Identify which cell holds the provided text, then report its [X, Y] central coordinate. 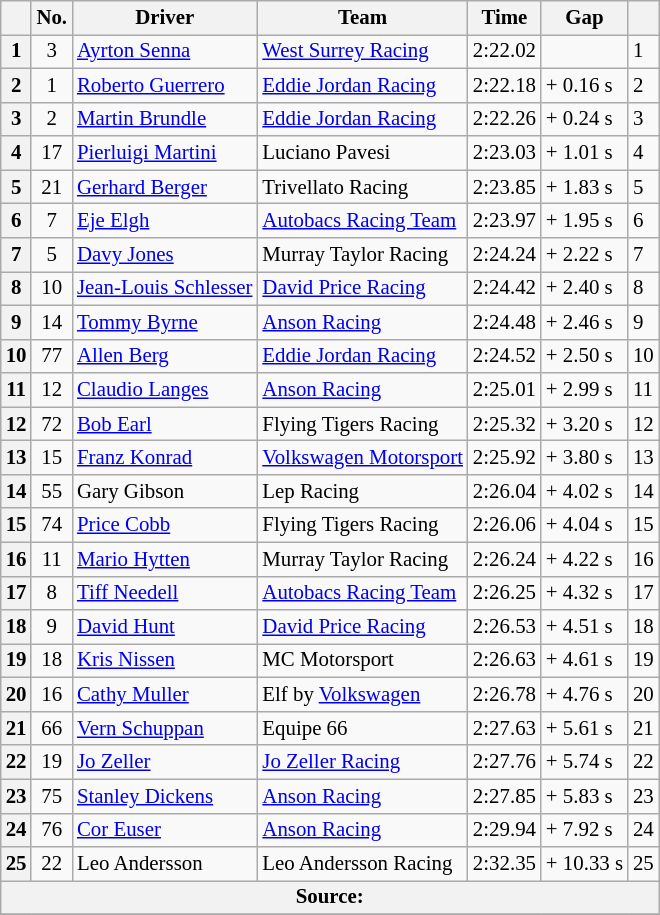
Trivellato Racing [362, 187]
2:24.24 [504, 255]
74 [52, 525]
Driver [164, 18]
55 [52, 491]
+ 5.61 s [584, 728]
Source: [330, 898]
+ 4.51 s [584, 627]
2:22.18 [504, 85]
Kris Nissen [164, 661]
+ 2.46 s [584, 322]
2:27.76 [504, 762]
David Hunt [164, 627]
Gerhard Berger [164, 187]
+ 0.16 s [584, 85]
2:22.26 [504, 119]
Eje Elgh [164, 221]
Cathy Muller [164, 695]
75 [52, 796]
Tommy Byrne [164, 322]
Gary Gibson [164, 491]
2:24.42 [504, 288]
+ 1.95 s [584, 221]
2:26.25 [504, 593]
Time [504, 18]
+ 1.83 s [584, 187]
Ayrton Senna [164, 51]
Elf by Volkswagen [362, 695]
+ 5.74 s [584, 762]
Leo Andersson Racing [362, 864]
+ 4.32 s [584, 593]
2:27.85 [504, 796]
2:26.63 [504, 661]
2:32.35 [504, 864]
Team [362, 18]
2:29.94 [504, 830]
+ 4.76 s [584, 695]
Price Cobb [164, 525]
Claudio Langes [164, 390]
2:25.92 [504, 458]
+ 7.92 s [584, 830]
Leo Andersson [164, 864]
+ 2.22 s [584, 255]
2:25.32 [504, 424]
Allen Berg [164, 356]
2:24.52 [504, 356]
+ 5.83 s [584, 796]
66 [52, 728]
Cor Euser [164, 830]
Pierluigi Martini [164, 153]
Davy Jones [164, 255]
+ 4.61 s [584, 661]
+ 3.20 s [584, 424]
Gap [584, 18]
Equipe 66 [362, 728]
77 [52, 356]
Jo Zeller Racing [362, 762]
Luciano Pavesi [362, 153]
2:24.48 [504, 322]
+ 2.99 s [584, 390]
72 [52, 424]
Jo Zeller [164, 762]
+ 4.22 s [584, 559]
+ 0.24 s [584, 119]
2:26.04 [504, 491]
Bob Earl [164, 424]
2:27.63 [504, 728]
+ 1.01 s [584, 153]
West Surrey Racing [362, 51]
+ 10.33 s [584, 864]
2:26.78 [504, 695]
2:26.53 [504, 627]
+ 4.02 s [584, 491]
2:25.01 [504, 390]
Lep Racing [362, 491]
Jean-Louis Schlesser [164, 288]
76 [52, 830]
+ 4.04 s [584, 525]
Stanley Dickens [164, 796]
2:26.06 [504, 525]
+ 3.80 s [584, 458]
2:23.85 [504, 187]
2:26.24 [504, 559]
+ 2.40 s [584, 288]
2:22.02 [504, 51]
Roberto Guerrero [164, 85]
Tiff Needell [164, 593]
Mario Hytten [164, 559]
Vern Schuppan [164, 728]
Martin Brundle [164, 119]
2:23.03 [504, 153]
Franz Konrad [164, 458]
No. [52, 18]
Volkswagen Motorsport [362, 458]
+ 2.50 s [584, 356]
2:23.97 [504, 221]
MC Motorsport [362, 661]
